Pinpoint the cell where the given text exists, returning its [x, y] midpoint coordinate. 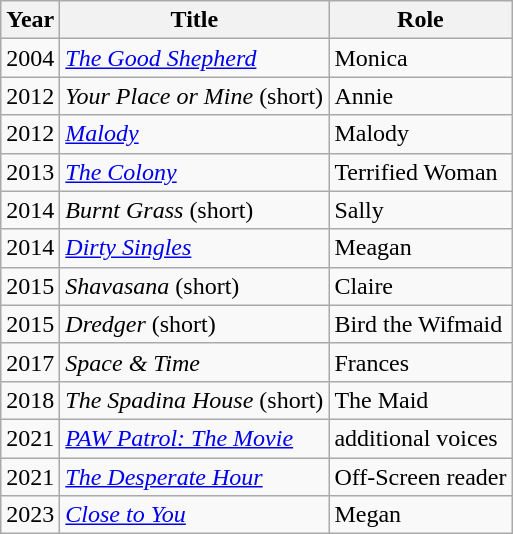
Terrified Woman [420, 172]
The Good Shepherd [194, 58]
Your Place or Mine (short) [194, 96]
additional voices [420, 438]
The Desperate Hour [194, 477]
2017 [30, 362]
Bird the Wifmaid [420, 324]
Title [194, 20]
Year [30, 20]
Frances [420, 362]
PAW Patrol: The Movie [194, 438]
The Spadina House (short) [194, 400]
Monica [420, 58]
2013 [30, 172]
2023 [30, 515]
Role [420, 20]
Claire [420, 286]
Megan [420, 515]
Space & Time [194, 362]
Sally [420, 210]
Dredger (short) [194, 324]
Off-Screen reader [420, 477]
Annie [420, 96]
Burnt Grass (short) [194, 210]
The Colony [194, 172]
Dirty Singles [194, 248]
Meagan [420, 248]
2004 [30, 58]
2018 [30, 400]
The Maid [420, 400]
Close to You [194, 515]
Shavasana (short) [194, 286]
